Capture the cell that displays the provided text and extract its (x, y) central coordinate. 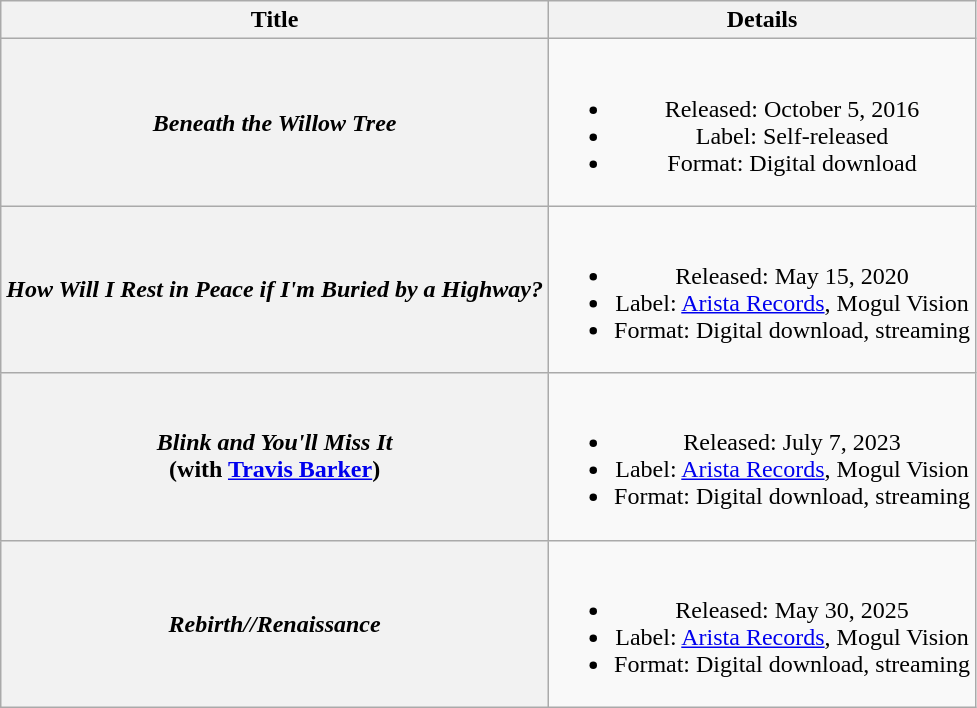
How Will I Rest in Peace if I'm Buried by a Highway? (275, 290)
Blink and You'll Miss It(with Travis Barker) (275, 456)
Released: July 7, 2023Label: Arista Records, Mogul VisionFormat: Digital download, streaming (762, 456)
Title (275, 20)
Rebirth//Renaissance (275, 624)
Details (762, 20)
Released: May 15, 2020Label: Arista Records, Mogul VisionFormat: Digital download, streaming (762, 290)
Beneath the Willow Tree (275, 122)
Released: May 30, 2025Label: Arista Records, Mogul VisionFormat: Digital download, streaming (762, 624)
Released: October 5, 2016Label: Self-releasedFormat: Digital download (762, 122)
